Locate the cell with the specified text and output its [x, y] center coordinate. 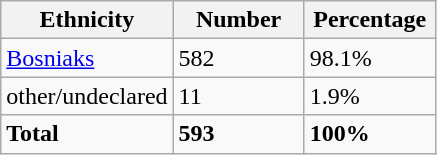
Ethnicity [87, 20]
other/undeclared [87, 96]
11 [238, 96]
Number [238, 20]
Percentage [370, 20]
593 [238, 134]
Bosniaks [87, 58]
100% [370, 134]
98.1% [370, 58]
1.9% [370, 96]
Total [87, 134]
582 [238, 58]
